Provide the (X, Y) coordinate of the cell's center where the given text is located.  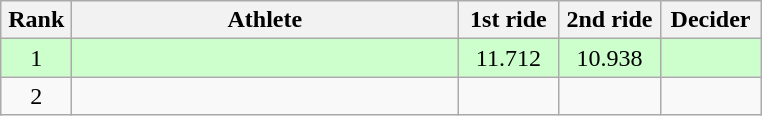
Athlete (265, 20)
11.712 (508, 58)
1 (36, 58)
2 (36, 96)
1st ride (508, 20)
Decider (710, 20)
2nd ride (610, 20)
Rank (36, 20)
10.938 (610, 58)
